Scan for the cell matching the given text and deliver its (x, y) coordinate at center. 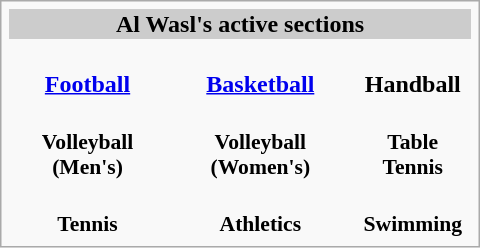
Al Wasl's active sections (240, 24)
Swimming (413, 212)
Basketball (260, 70)
Volleyball (Men's) (88, 142)
Tennis (88, 212)
Table Tennis (413, 142)
Volleyball (Women's) (260, 142)
Athletics (260, 212)
Football (88, 70)
Handball (413, 70)
